Scan for the cell matching the given text and deliver its (x, y) coordinate at center. 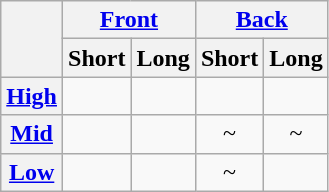
Mid (32, 134)
Front (130, 20)
High (32, 96)
Low (32, 172)
Back (262, 20)
